Identify which cell holds the provided text, then report its (X, Y) central coordinate. 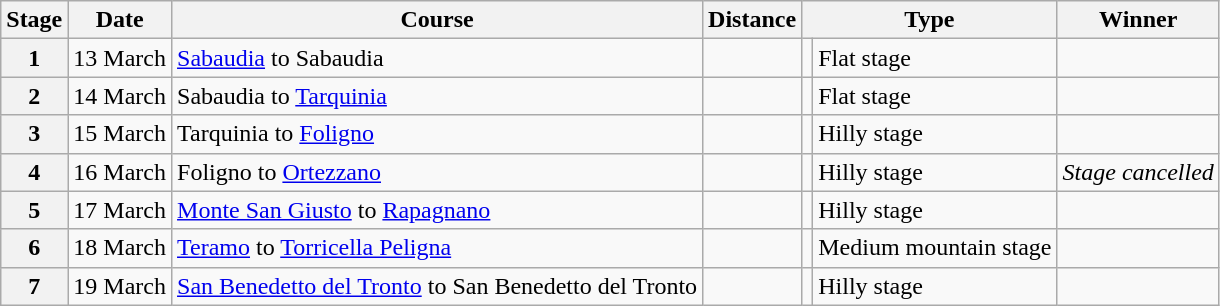
Stage cancelled (1138, 172)
6 (34, 248)
2 (34, 96)
San Benedetto del Tronto to San Benedetto del Tronto (438, 286)
Stage (34, 20)
17 March (120, 210)
Tarquinia to Foligno (438, 134)
15 March (120, 134)
Sabaudia to Sabaudia (438, 58)
14 March (120, 96)
Course (438, 20)
Medium mountain stage (935, 248)
Teramo to Torricella Peligna (438, 248)
Winner (1138, 20)
16 March (120, 172)
Type (930, 20)
1 (34, 58)
18 March (120, 248)
Date (120, 20)
19 March (120, 286)
Distance (752, 20)
13 March (120, 58)
5 (34, 210)
Monte San Giusto to Rapagnano (438, 210)
3 (34, 134)
7 (34, 286)
Sabaudia to Tarquinia (438, 96)
4 (34, 172)
Foligno to Ortezzano (438, 172)
